Locate the cell with the specified text and output its (x, y) center coordinate. 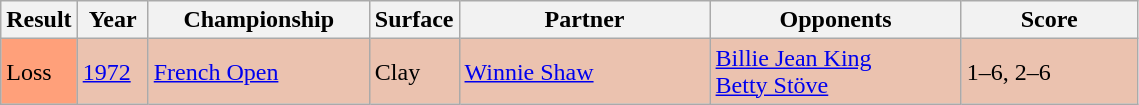
1972 (112, 72)
1–6, 2–6 (1049, 72)
Partner (584, 20)
Clay (414, 72)
Billie Jean King Betty Stöve (836, 72)
Score (1049, 20)
Result (39, 20)
Opponents (836, 20)
Championship (258, 20)
Loss (39, 72)
French Open (258, 72)
Surface (414, 20)
Winnie Shaw (584, 72)
Year (112, 20)
